Pinpoint the cell where the given text exists, returning its (X, Y) midpoint coordinate. 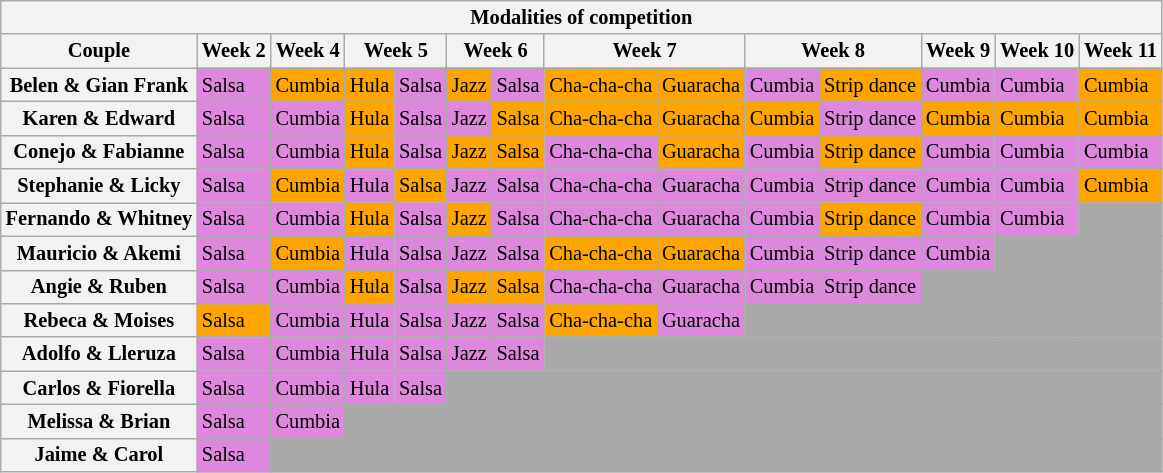
Week 4 (308, 51)
Melissa & Brian (99, 421)
Week 2 (234, 51)
Belen & Gian Frank (99, 85)
Carlos & Fiorella (99, 388)
Week 7 (644, 51)
Angie & Ruben (99, 287)
Week 9 (958, 51)
Couple (99, 51)
Week 8 (833, 51)
Jaime & Carol (99, 455)
Stephanie & Licky (99, 186)
Week 6 (496, 51)
Adolfo & Lleruza (99, 354)
Week 11 (1120, 51)
Karen & Edward (99, 118)
Conejo & Fabianne (99, 152)
Week 10 (1037, 51)
Fernando & Whitney (99, 219)
Modalities of competition (582, 17)
Rebeca & Moises (99, 320)
Mauricio & Akemi (99, 253)
Week 5 (396, 51)
